Locate the cell with the specified text and output its [x, y] center coordinate. 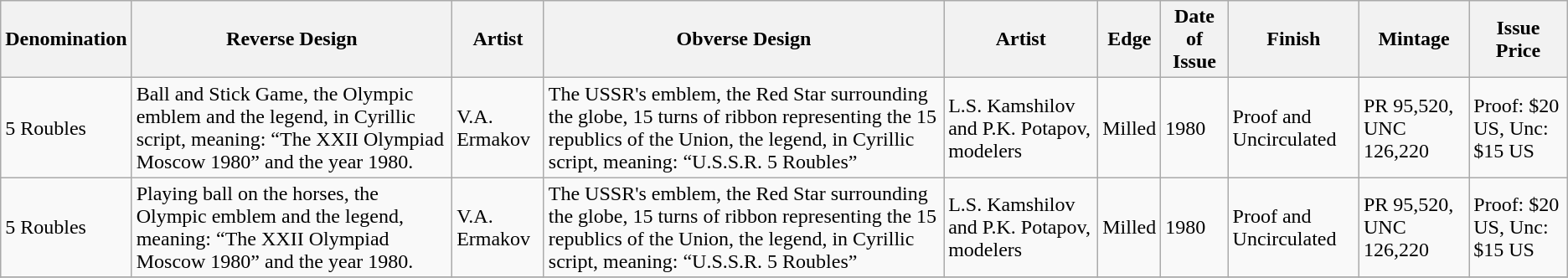
Denomination [66, 39]
Issue Price [1518, 39]
Reverse Design [291, 39]
Mintage [1414, 39]
Date of Issue [1194, 39]
Edge [1129, 39]
Obverse Design [744, 39]
Playing ball on the horses, the Olympic emblem and the legend, meaning: “The XXII Olympiad Moscow 1980” and the year 1980. [291, 228]
Finish [1293, 39]
Ball and Stick Game, the Olympic emblem and the legend, in Cyrillic script, meaning: “The XXII Olympiad Moscow 1980” and the year 1980. [291, 127]
